Return the (X, Y) coordinate for the center point of the cell that contains the specified text.  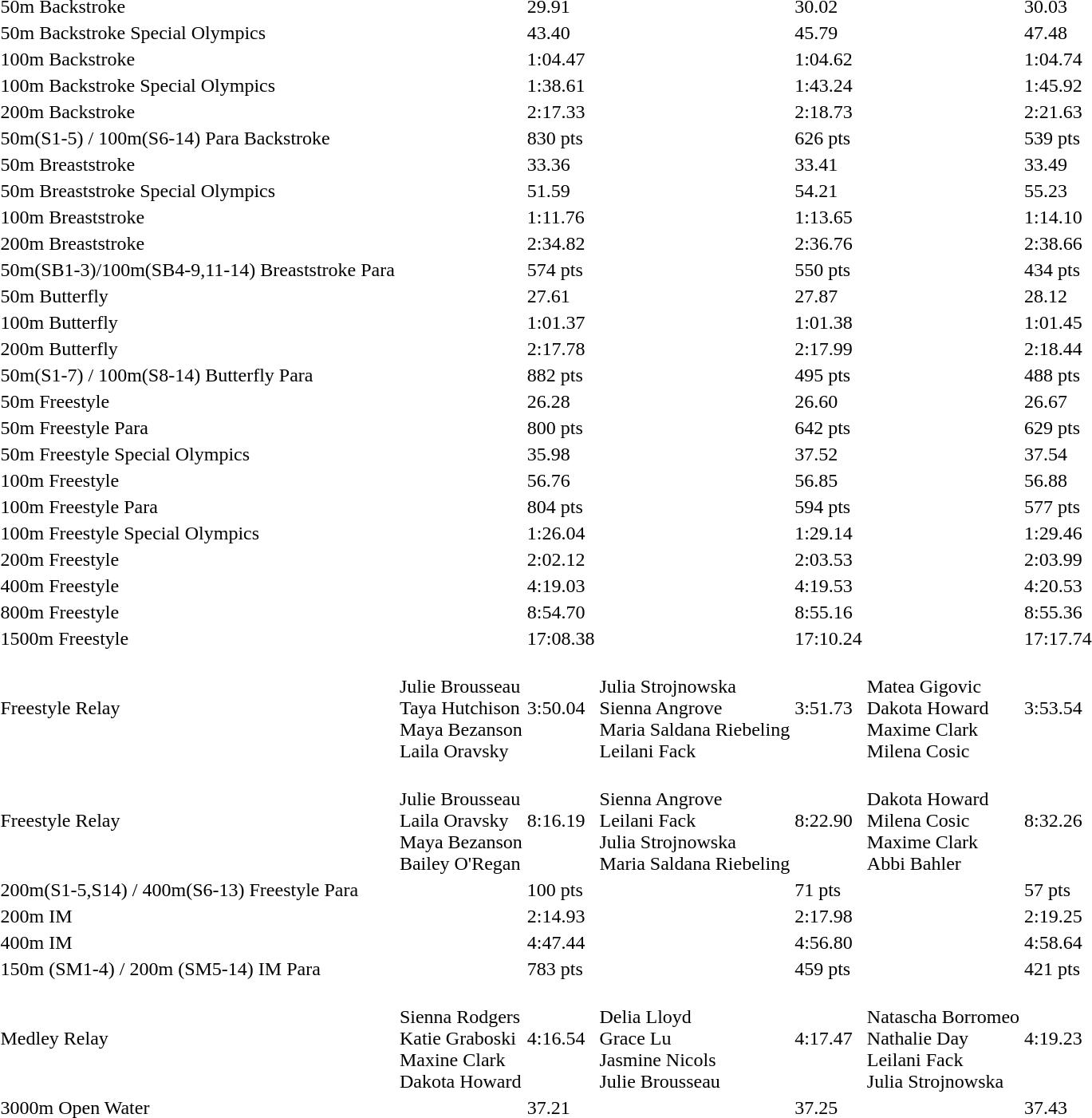
783 pts (561, 969)
100 pts (561, 890)
56.76 (561, 480)
804 pts (561, 507)
2:14.93 (561, 916)
Dakota HowardMilena CosicMaxime ClarkAbbi Bahler (943, 820)
8:16.19 (561, 820)
Natascha BorromeoNathalie DayLeilani FackJulia Strojnowska (943, 1038)
Julia StrojnowskaSienna AngroveMaria Saldana RiebelingLeilani Fack (695, 708)
26.60 (829, 401)
4:19.03 (561, 586)
2:18.73 (829, 112)
495 pts (829, 375)
2:03.53 (829, 559)
1:04.62 (829, 59)
2:17.99 (829, 349)
2:36.76 (829, 243)
Julie BrousseauTaya HutchisonMaya BezansonLaila Oravsky (461, 708)
882 pts (561, 375)
1:13.65 (829, 217)
642 pts (829, 428)
51.59 (561, 191)
33.41 (829, 164)
17:10.24 (829, 638)
4:17.47 (829, 1038)
626 pts (829, 138)
1:01.38 (829, 322)
800 pts (561, 428)
8:22.90 (829, 820)
1:04.47 (561, 59)
4:19.53 (829, 586)
3:50.04 (561, 708)
1:11.76 (561, 217)
17:08.38 (561, 638)
8:55.16 (829, 612)
26.28 (561, 401)
550 pts (829, 270)
2:17.78 (561, 349)
35.98 (561, 454)
1:29.14 (829, 533)
2:02.12 (561, 559)
45.79 (829, 33)
2:34.82 (561, 243)
33.36 (561, 164)
43.40 (561, 33)
27.87 (829, 296)
Sienna RodgersKatie GraboskiMaxine ClarkDakota Howard (461, 1038)
574 pts (561, 270)
37.52 (829, 454)
4:16.54 (561, 1038)
1:38.61 (561, 85)
4:56.80 (829, 942)
Matea GigovicDakota HowardMaxime ClarkMilena Cosic (943, 708)
Julie BrousseauLaila OravskyMaya BezansonBailey O'Regan (461, 820)
Sienna AngroveLeilani FackJulia StrojnowskaMaria Saldana Riebeling (695, 820)
1:01.37 (561, 322)
54.21 (829, 191)
459 pts (829, 969)
2:17.98 (829, 916)
27.61 (561, 296)
Delia LloydGrace LuJasmine NicolsJulie Brousseau (695, 1038)
71 pts (829, 890)
8:54.70 (561, 612)
3:51.73 (829, 708)
1:43.24 (829, 85)
1:26.04 (561, 533)
56.85 (829, 480)
4:47.44 (561, 942)
594 pts (829, 507)
830 pts (561, 138)
2:17.33 (561, 112)
